Provide the (X, Y) coordinate of the cell's center where the given text is located.  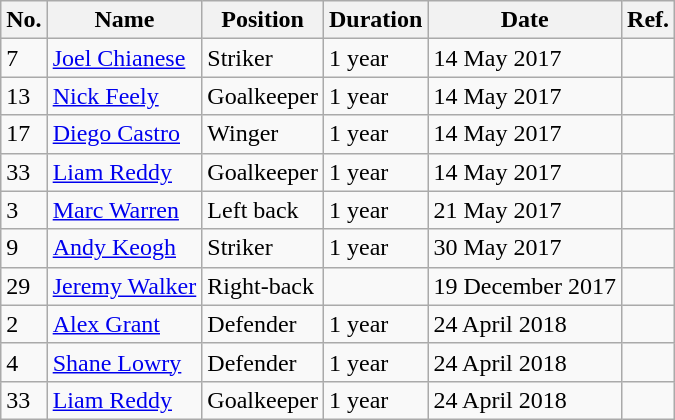
Nick Feely (124, 96)
Marc Warren (124, 210)
13 (24, 96)
21 May 2017 (525, 210)
Winger (263, 134)
Right-back (263, 286)
Ref. (648, 20)
Diego Castro (124, 134)
Left back (263, 210)
17 (24, 134)
Date (525, 20)
30 May 2017 (525, 248)
Jeremy Walker (124, 286)
Andy Keogh (124, 248)
29 (24, 286)
Duration (375, 20)
9 (24, 248)
3 (24, 210)
2 (24, 324)
Position (263, 20)
19 December 2017 (525, 286)
Alex Grant (124, 324)
4 (24, 362)
No. (24, 20)
Name (124, 20)
Joel Chianese (124, 58)
7 (24, 58)
Shane Lowry (124, 362)
